Pinpoint the cell where the given text exists, returning its [X, Y] midpoint coordinate. 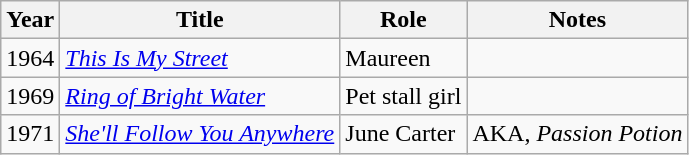
1971 [30, 134]
Year [30, 20]
Maureen [404, 58]
Title [200, 20]
She'll Follow You Anywhere [200, 134]
Role [404, 20]
Notes [578, 20]
Pet stall girl [404, 96]
1969 [30, 96]
Ring of Bright Water [200, 96]
June Carter [404, 134]
AKA, Passion Potion [578, 134]
1964 [30, 58]
This Is My Street [200, 58]
